Return the (x, y) coordinate for the center point of the cell that contains the specified text.  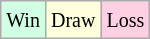
Win (24, 20)
Draw (72, 20)
Loss (126, 20)
